Return the (x, y) coordinate for the center point of the cell that contains the specified text.  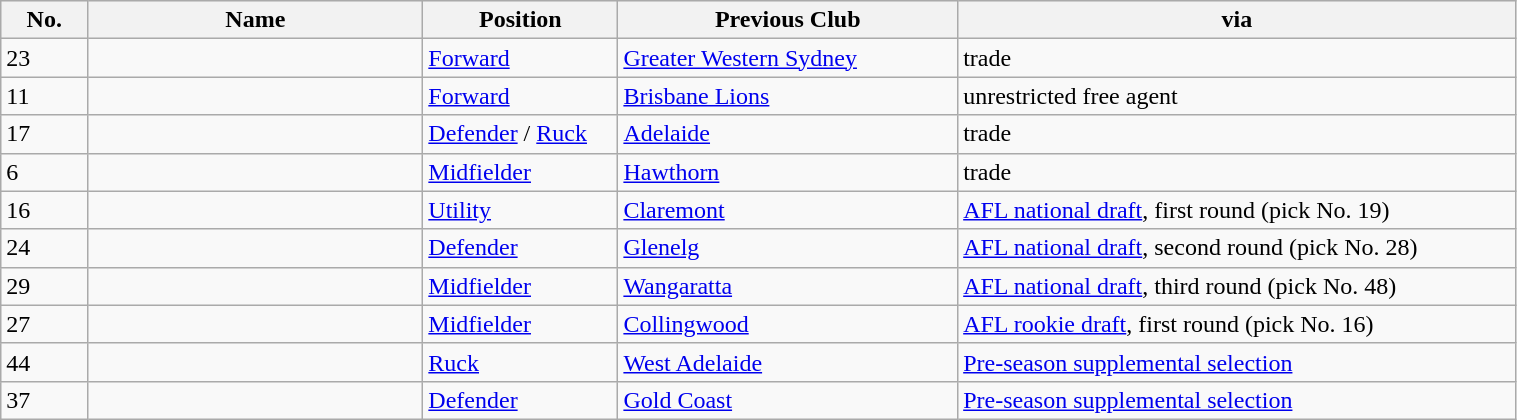
Greater Western Sydney (788, 58)
17 (44, 134)
23 (44, 58)
Name (256, 20)
No. (44, 20)
AFL national draft, second round (pick No. 28) (1237, 248)
27 (44, 324)
Ruck (520, 362)
Claremont (788, 210)
AFL national draft, third round (pick No. 48) (1237, 286)
44 (44, 362)
24 (44, 248)
16 (44, 210)
Wangaratta (788, 286)
Position (520, 20)
AFL national draft, first round (pick No. 19) (1237, 210)
Brisbane Lions (788, 96)
Gold Coast (788, 400)
37 (44, 400)
Adelaide (788, 134)
6 (44, 172)
Glenelg (788, 248)
via (1237, 20)
Collingwood (788, 324)
Previous Club (788, 20)
Defender / Ruck (520, 134)
West Adelaide (788, 362)
11 (44, 96)
unrestricted free agent (1237, 96)
Utility (520, 210)
AFL rookie draft, first round (pick No. 16) (1237, 324)
29 (44, 286)
Hawthorn (788, 172)
